Detect which cell encompasses the target text, then output its (x, y) center coordinate. 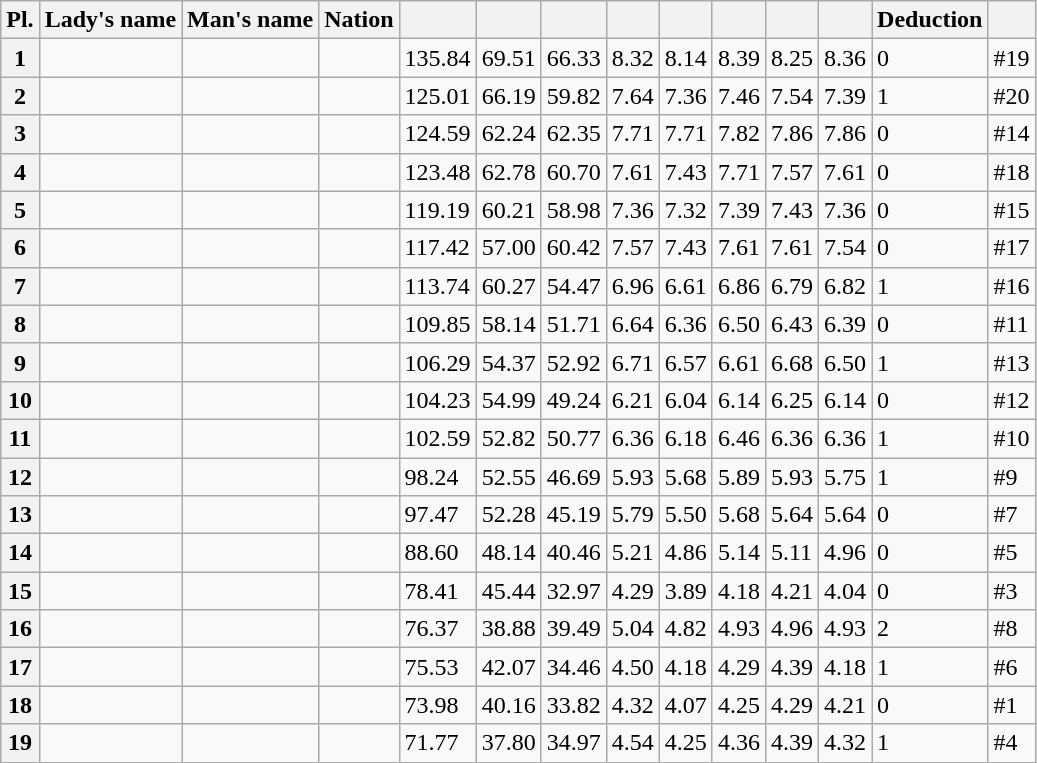
76.37 (438, 629)
97.47 (438, 515)
50.77 (574, 438)
#17 (1012, 248)
125.01 (438, 96)
45.19 (574, 515)
8.14 (686, 58)
60.42 (574, 248)
32.97 (574, 591)
7.82 (738, 134)
#9 (1012, 477)
12 (20, 477)
6.04 (686, 400)
#6 (1012, 667)
58.14 (508, 324)
6.86 (738, 286)
15 (20, 591)
5.14 (738, 553)
109.85 (438, 324)
8.36 (844, 58)
60.21 (508, 210)
6.68 (792, 362)
7.32 (686, 210)
4.36 (738, 743)
#20 (1012, 96)
5 (20, 210)
5.89 (738, 477)
#12 (1012, 400)
38.88 (508, 629)
10 (20, 400)
113.74 (438, 286)
5.04 (632, 629)
52.92 (574, 362)
7 (20, 286)
42.07 (508, 667)
40.46 (574, 553)
3 (20, 134)
#19 (1012, 58)
66.33 (574, 58)
4.86 (686, 553)
18 (20, 705)
#8 (1012, 629)
#3 (1012, 591)
6.18 (686, 438)
54.37 (508, 362)
60.27 (508, 286)
#5 (1012, 553)
4 (20, 172)
6 (20, 248)
8.25 (792, 58)
#16 (1012, 286)
11 (20, 438)
7.46 (738, 96)
62.35 (574, 134)
104.23 (438, 400)
34.97 (574, 743)
4.54 (632, 743)
62.24 (508, 134)
5.75 (844, 477)
135.84 (438, 58)
69.51 (508, 58)
7.64 (632, 96)
5.50 (686, 515)
58.98 (574, 210)
46.69 (574, 477)
102.59 (438, 438)
4.04 (844, 591)
88.60 (438, 553)
54.99 (508, 400)
66.19 (508, 96)
52.28 (508, 515)
73.98 (438, 705)
6.71 (632, 362)
9 (20, 362)
4.82 (686, 629)
Man's name (250, 20)
#11 (1012, 324)
3.89 (686, 591)
54.47 (574, 286)
78.41 (438, 591)
71.77 (438, 743)
34.46 (574, 667)
6.25 (792, 400)
106.29 (438, 362)
52.55 (508, 477)
98.24 (438, 477)
#4 (1012, 743)
5.11 (792, 553)
6.82 (844, 286)
8.32 (632, 58)
123.48 (438, 172)
4.50 (632, 667)
45.44 (508, 591)
6.64 (632, 324)
52.82 (508, 438)
#1 (1012, 705)
5.79 (632, 515)
Lady's name (110, 20)
59.82 (574, 96)
#14 (1012, 134)
#10 (1012, 438)
8.39 (738, 58)
#15 (1012, 210)
33.82 (574, 705)
119.19 (438, 210)
117.42 (438, 248)
19 (20, 743)
49.24 (574, 400)
6.43 (792, 324)
Pl. (20, 20)
14 (20, 553)
6.39 (844, 324)
57.00 (508, 248)
4.07 (686, 705)
75.53 (438, 667)
16 (20, 629)
17 (20, 667)
40.16 (508, 705)
8 (20, 324)
13 (20, 515)
124.59 (438, 134)
#18 (1012, 172)
60.70 (574, 172)
6.57 (686, 362)
6.21 (632, 400)
Deduction (930, 20)
5.21 (632, 553)
37.80 (508, 743)
62.78 (508, 172)
6.79 (792, 286)
#7 (1012, 515)
39.49 (574, 629)
6.46 (738, 438)
#13 (1012, 362)
48.14 (508, 553)
Nation (359, 20)
6.96 (632, 286)
51.71 (574, 324)
